Identify which cell holds the provided text, then report its [X, Y] central coordinate. 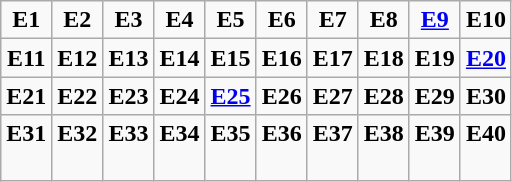
E17 [332, 58]
E6 [282, 20]
E26 [282, 96]
E24 [180, 96]
E5 [230, 20]
E13 [128, 58]
E23 [128, 96]
E28 [384, 96]
E15 [230, 58]
E19 [434, 58]
E16 [282, 58]
E4 [180, 20]
E31 [26, 148]
E18 [384, 58]
E29 [434, 96]
E1 [26, 20]
E27 [332, 96]
E22 [78, 96]
E36 [282, 148]
E39 [434, 148]
E20 [486, 58]
E3 [128, 20]
E35 [230, 148]
E21 [26, 96]
E32 [78, 148]
E33 [128, 148]
E11 [26, 58]
E14 [180, 58]
E12 [78, 58]
E25 [230, 96]
E7 [332, 20]
E30 [486, 96]
E10 [486, 20]
E40 [486, 148]
E9 [434, 20]
E37 [332, 148]
E8 [384, 20]
E34 [180, 148]
E2 [78, 20]
E38 [384, 148]
